Find where the given text appears and provide that cell's center as [X, Y] coordinate. 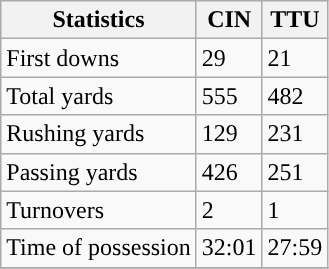
Time of possession [99, 248]
Rushing yards [99, 134]
21 [295, 58]
32:01 [229, 248]
27:59 [295, 248]
251 [295, 172]
129 [229, 134]
482 [295, 96]
231 [295, 134]
1 [295, 210]
426 [229, 172]
First downs [99, 58]
2 [229, 210]
CIN [229, 20]
Statistics [99, 20]
555 [229, 96]
Passing yards [99, 172]
Total yards [99, 96]
Turnovers [99, 210]
29 [229, 58]
TTU [295, 20]
